Scan for the cell matching the given text and deliver its (x, y) coordinate at center. 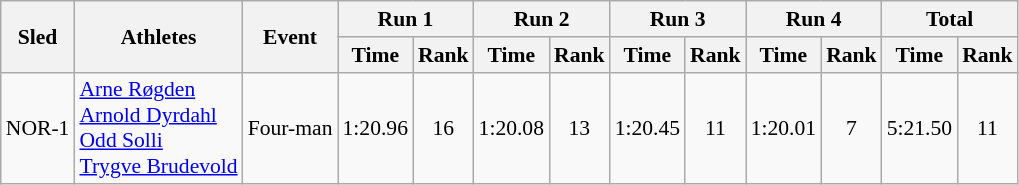
13 (580, 128)
5:21.50 (920, 128)
Athletes (158, 36)
Run 4 (814, 19)
Run 3 (678, 19)
Total (950, 19)
16 (444, 128)
1:20.01 (784, 128)
Run 2 (542, 19)
1:20.45 (648, 128)
7 (852, 128)
1:20.08 (512, 128)
Run 1 (406, 19)
Sled (38, 36)
Arne RøgdenArnold DyrdahlOdd SolliTrygve Brudevold (158, 128)
1:20.96 (376, 128)
Four-man (290, 128)
Event (290, 36)
NOR-1 (38, 128)
